Pinpoint the cell where the given text exists, returning its (x, y) midpoint coordinate. 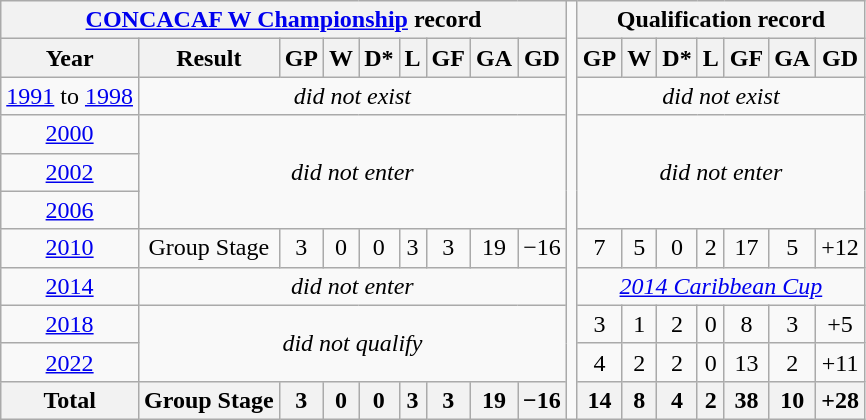
7 (599, 248)
2014 (70, 286)
2000 (70, 134)
+28 (840, 400)
Total (70, 400)
14 (599, 400)
+12 (840, 248)
38 (746, 400)
+11 (840, 362)
Qualification record (720, 20)
10 (792, 400)
17 (746, 248)
2002 (70, 172)
2014 Caribbean Cup (720, 286)
+5 (840, 324)
Result (208, 58)
Year (70, 58)
2018 (70, 324)
2022 (70, 362)
1991 to 1998 (70, 96)
did not qualify (352, 343)
2006 (70, 210)
1 (640, 324)
CONCACAF W Championship record (284, 20)
13 (746, 362)
2010 (70, 248)
